Determine the [x, y] coordinate at the center of the cell enclosing the given text.  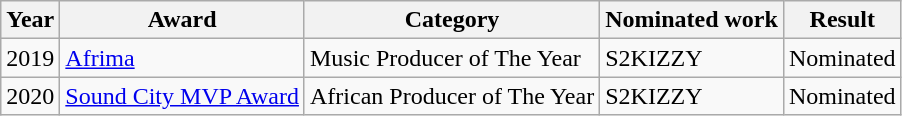
Nominated work [692, 20]
Result [842, 20]
Afrima [182, 58]
2019 [30, 58]
Year [30, 20]
Category [452, 20]
African Producer of The Year [452, 96]
Music Producer of The Year [452, 58]
Award [182, 20]
2020 [30, 96]
Sound City MVP Award [182, 96]
